For the text-containing cell, return its midpoint in [X, Y] coordinate format. 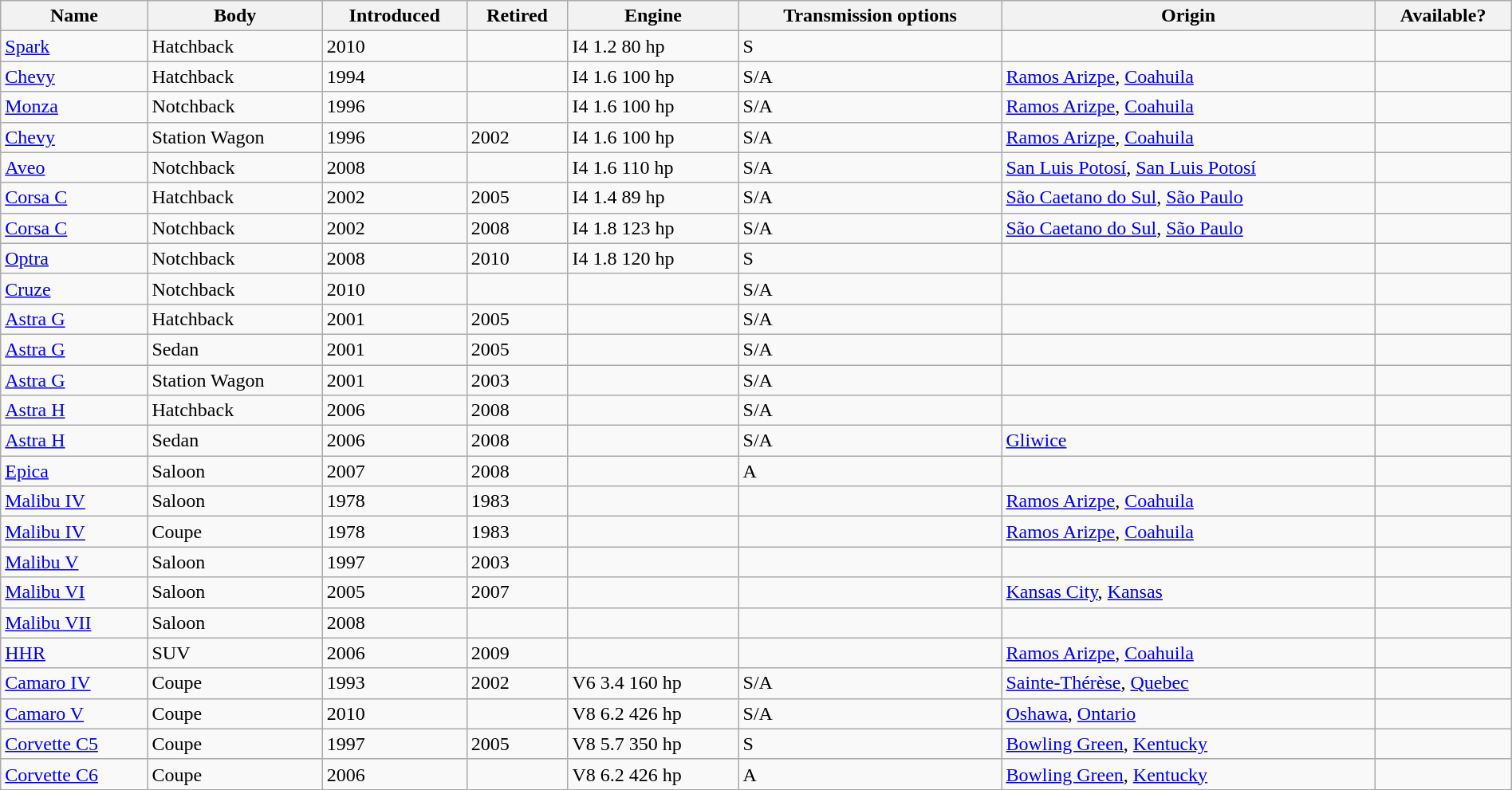
Introduced [394, 16]
I4 1.2 80 hp [653, 46]
Available? [1443, 16]
Optra [74, 258]
Malibu VI [74, 592]
Camaro V [74, 713]
V6 3.4 160 hp [653, 683]
Camaro IV [74, 683]
Name [74, 16]
Oshawa, Ontario [1188, 713]
I4 1.8 120 hp [653, 258]
Corvette C5 [74, 744]
SUV [234, 653]
V8 5.7 350 hp [653, 744]
Gliwice [1188, 441]
Body [234, 16]
2009 [517, 653]
I4 1.4 89 hp [653, 198]
Malibu V [74, 562]
Sainte-Thérèse, Quebec [1188, 683]
HHR [74, 653]
Cruze [74, 289]
Engine [653, 16]
Malibu VII [74, 623]
Aveo [74, 167]
Kansas City, Kansas [1188, 592]
I4 1.8 123 hp [653, 228]
1994 [394, 77]
Origin [1188, 16]
Monza [74, 107]
San Luis Potosí, San Luis Potosí [1188, 167]
Corvette C6 [74, 774]
I4 1.6 110 hp [653, 167]
Epica [74, 471]
1993 [394, 683]
Spark [74, 46]
Transmission options [870, 16]
Retired [517, 16]
